Scan for the cell matching the given text and deliver its [x, y] coordinate at center. 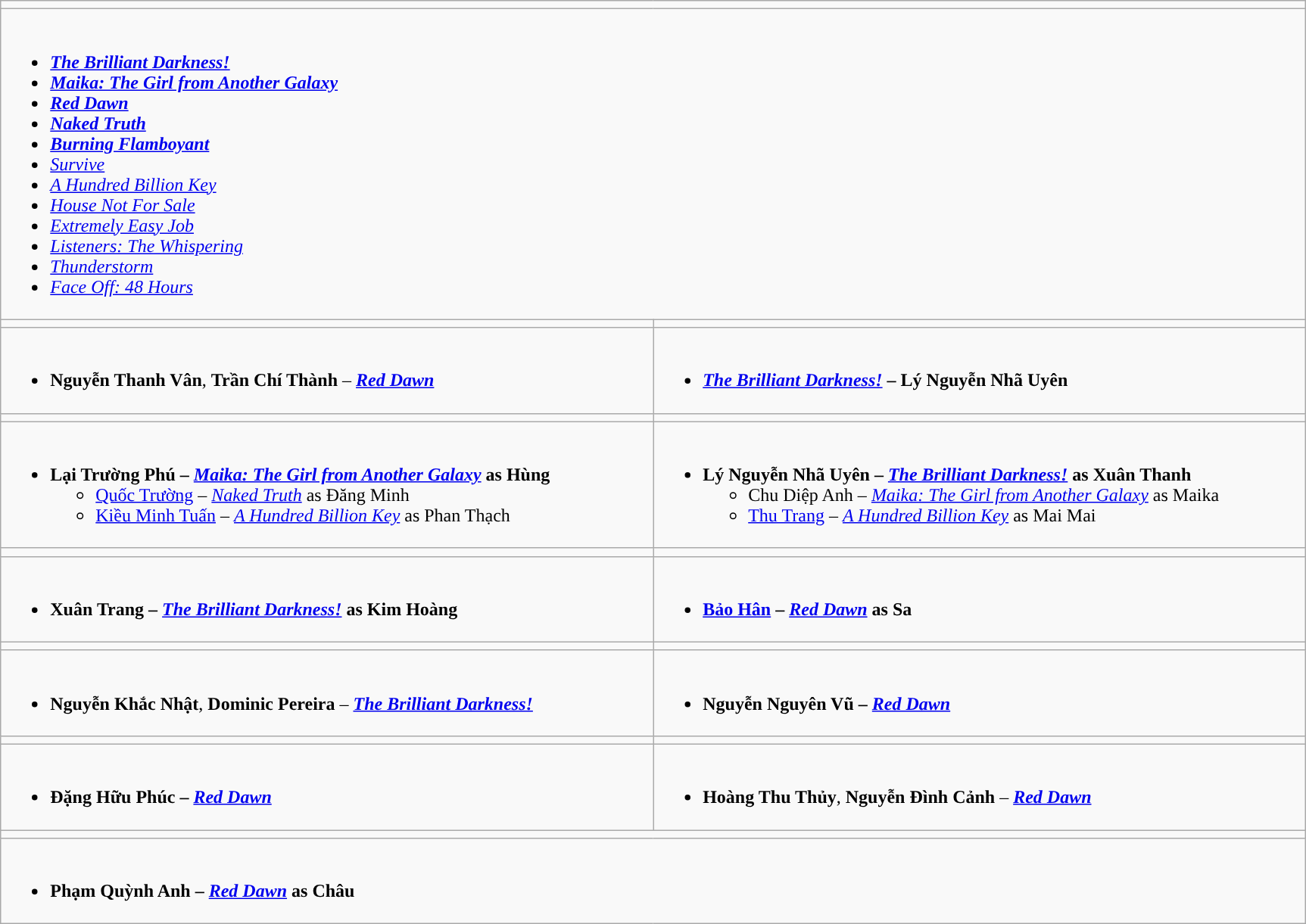
Nguyễn Thanh Vân, Trần Chí Thành – Red Dawn [327, 371]
The Brilliant Darkness! – Lý Nguyễn Nhã Uyên [980, 371]
Đặng Hữu Phúc – Red Dawn [327, 787]
Hoàng Thu Thủy, Nguyễn Đình Cảnh – Red Dawn [980, 787]
Phạm Quỳnh Anh – Red Dawn as Châu [653, 881]
Nguyễn Nguyên Vũ – Red Dawn [980, 693]
Bảo Hân – Red Dawn as Sa [980, 599]
Xuân Trang – The Brilliant Darkness! as Kim Hoàng [327, 599]
Nguyễn Khắc Nhật, Dominic Pereira – The Brilliant Darkness! [327, 693]
